Extract the [x, y] coordinate from the center of the cell holding the provided text.  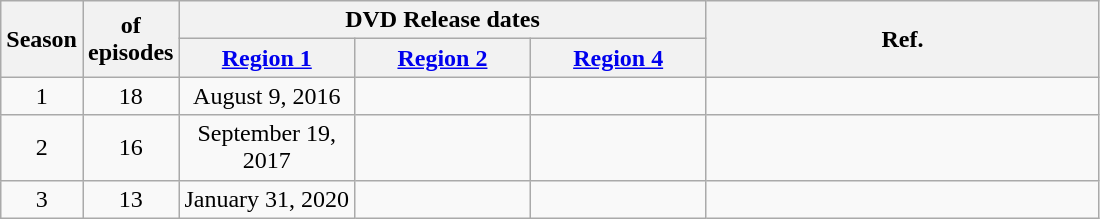
Region 1 [267, 58]
Season [42, 39]
September 19, 2017 [267, 148]
16 [130, 148]
Ref. [902, 39]
3 [42, 199]
18 [130, 96]
Region 4 [618, 58]
January 31, 2020 [267, 199]
1 [42, 96]
August 9, 2016 [267, 96]
2 [42, 148]
ofepisodes [130, 39]
DVD Release dates [442, 20]
13 [130, 199]
Region 2 [443, 58]
